Return (x, y) of the center of cell containing provided text 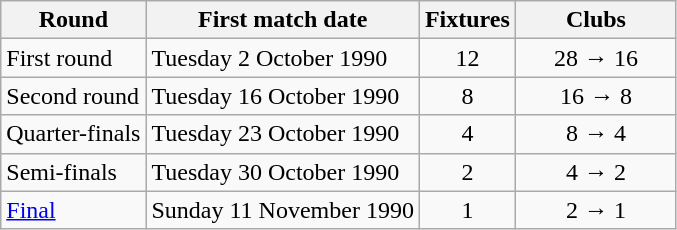
8 (467, 96)
16 → 8 (596, 96)
Clubs (596, 20)
Semi-finals (74, 172)
First round (74, 58)
Tuesday 16 October 1990 (282, 96)
1 (467, 210)
12 (467, 58)
Tuesday 30 October 1990 (282, 172)
Quarter-finals (74, 134)
Second round (74, 96)
4 → 2 (596, 172)
First match date (282, 20)
Round (74, 20)
2 (467, 172)
Fixtures (467, 20)
Final (74, 210)
Tuesday 2 October 1990 (282, 58)
2 → 1 (596, 210)
Sunday 11 November 1990 (282, 210)
28 → 16 (596, 58)
4 (467, 134)
Tuesday 23 October 1990 (282, 134)
8 → 4 (596, 134)
